Pinpoint the cell where the given text exists, returning its [x, y] midpoint coordinate. 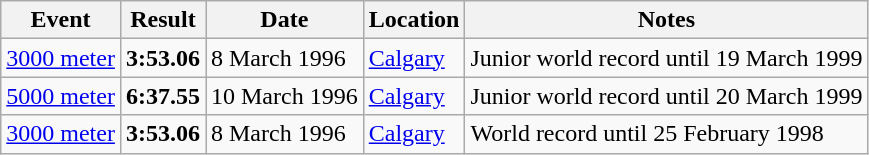
Event [61, 20]
Date [285, 20]
Location [414, 20]
Junior world record until 20 March 1999 [666, 96]
World record until 25 February 1998 [666, 134]
Notes [666, 20]
Junior world record until 19 March 1999 [666, 58]
6:37.55 [162, 96]
10 March 1996 [285, 96]
Result [162, 20]
5000 meter [61, 96]
